Determine the [X, Y] coordinate at the center of the cell enclosing the given text.  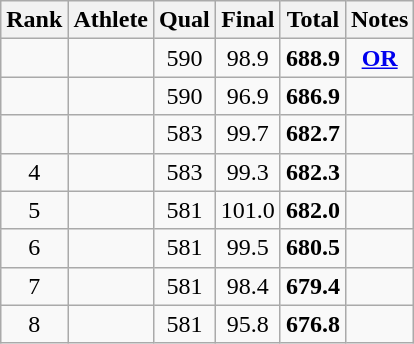
4 [34, 172]
Total [312, 20]
98.4 [248, 286]
99.3 [248, 172]
7 [34, 286]
99.5 [248, 248]
682.0 [312, 210]
Final [248, 20]
8 [34, 324]
95.8 [248, 324]
Rank [34, 20]
682.3 [312, 172]
Notes [379, 20]
5 [34, 210]
96.9 [248, 96]
Athlete [111, 20]
OR [379, 58]
679.4 [312, 286]
Qual [185, 20]
6 [34, 248]
99.7 [248, 134]
688.9 [312, 58]
101.0 [248, 210]
686.9 [312, 96]
680.5 [312, 248]
682.7 [312, 134]
98.9 [248, 58]
676.8 [312, 324]
